Pinpoint the cell where the given text exists, returning its (x, y) midpoint coordinate. 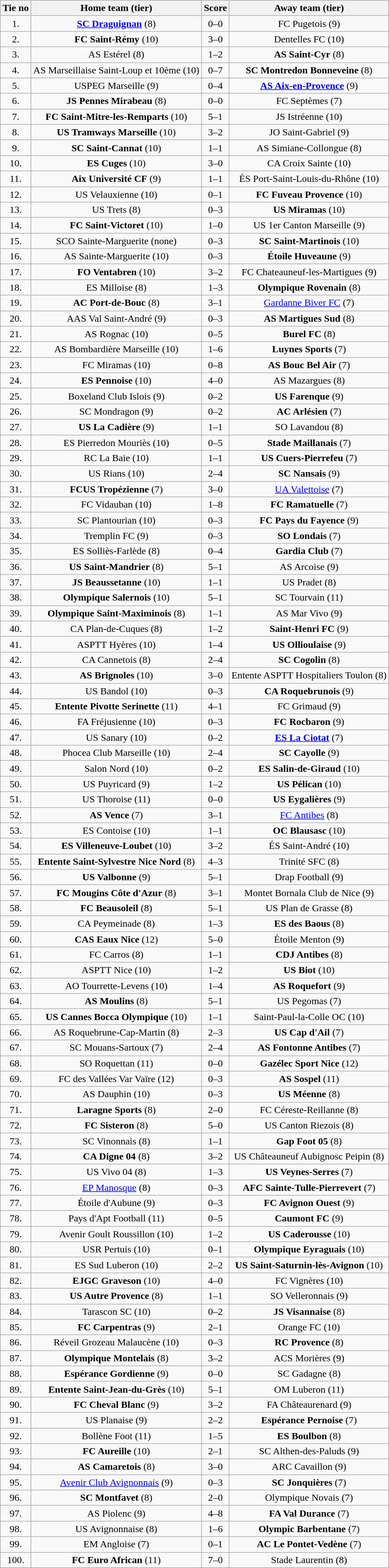
66. (15, 1032)
AS Sainte-Marguerite (10) (116, 256)
SC Cogolin (8) (309, 660)
FC Vignères (10) (309, 1281)
62. (15, 970)
US Puyricard (9) (116, 784)
CA Plan-de-Cuques (8) (116, 629)
SC Saint-Cannat (10) (116, 148)
FC Fuveau Provence (10) (309, 194)
FC Saint-Victoret (10) (116, 225)
43. (15, 675)
US Trets (8) (116, 210)
1–8 (215, 505)
US Châteauneuf Aubignosc Peipin (8) (309, 1156)
15. (15, 241)
AC Arlésien (7) (309, 411)
Trinité SFC (8) (309, 861)
Away team (tier) (309, 8)
6. (15, 101)
27. (15, 427)
AS Rognac (10) (116, 334)
71. (15, 1110)
SC Mondragon (9) (116, 411)
58. (15, 908)
17. (15, 272)
AS Martigues Sud (8) (309, 318)
ES Sud Luberon (10) (116, 1265)
52. (15, 815)
44. (15, 691)
CDJ Antibes (8) (309, 955)
AC Port-de-Bouc (8) (116, 303)
FC Céreste-Reillanne (8) (309, 1110)
65. (15, 1017)
46. (15, 722)
US Pegomas (7) (309, 1001)
23. (15, 365)
82. (15, 1281)
81. (15, 1265)
ES Villeneuve-Loubet (10) (116, 846)
74. (15, 1156)
FC Sisteron (8) (116, 1125)
SC Plantourian (10) (116, 520)
18. (15, 287)
Dentelles FC (10) (309, 39)
US Saint-Saturnin-lès-Avignon (10) (309, 1265)
69. (15, 1079)
US Vivo 04 (8) (116, 1172)
37. (15, 582)
FC Mougins Côte d'Azur (8) (116, 892)
FC Saint-Mitre-les-Remparts (10) (116, 117)
AS Saint-Cyr (8) (309, 55)
CAS Eaux Nice (12) (116, 939)
79. (15, 1234)
SC Gadagne (8) (309, 1374)
ES des Baous (8) (309, 923)
FC Pays du Fayence (9) (309, 520)
36. (15, 567)
42. (15, 660)
AC Le Pontet-Vedène (7) (309, 1544)
US Autre Provence (8) (116, 1296)
56. (15, 877)
16. (15, 256)
57. (15, 892)
US La Cadière (9) (116, 427)
55. (15, 861)
32. (15, 505)
Burel FC (8) (309, 334)
54. (15, 846)
ES Milloise (8) (116, 287)
SO Roquettan (11) (116, 1063)
FC Antibes (8) (309, 815)
AS Camaretois (8) (116, 1467)
AS Fontonne Antibes (7) (309, 1048)
76. (15, 1188)
AS Sospel (11) (309, 1079)
US Rians (10) (116, 474)
Entente Saint-Jean-du-Grès (10) (116, 1389)
0–8 (215, 365)
40. (15, 629)
78. (15, 1219)
AS Mar Vivo (9) (309, 613)
USPEG Marseille (9) (116, 86)
Caumont FC (9) (309, 1219)
SC Montfavet (8) (116, 1498)
AS Marseillaise Saint-Loup et 10ème (10) (116, 70)
EM Angloise (7) (116, 1544)
Luynes Sports (7) (309, 349)
68. (15, 1063)
ES Pennoise (10) (116, 380)
5. (15, 86)
7–0 (215, 1560)
Pays d'Apt Football (11) (116, 1219)
Bollène Foot (11) (116, 1435)
Étoile Menton (9) (309, 939)
SC Cayolle (9) (309, 753)
ES Contoise (10) (116, 830)
ASPTT Nice (10) (116, 970)
AS Bombardière Marseille (10) (116, 349)
96. (15, 1498)
8. (15, 132)
AS Brignoles (10) (116, 675)
64. (15, 1001)
Olympique Novais (7) (309, 1498)
ARC Cavaillon (9) (309, 1467)
USR Pertuis (10) (116, 1250)
FO Ventabren (10) (116, 272)
Réveil Grozeau Malaucène (10) (116, 1343)
10. (15, 163)
30. (15, 474)
Avenir Club Avignonnais (9) (116, 1482)
AFC Sainte-Tulle-Pierrevert (7) (309, 1188)
100. (15, 1560)
Étoile Huveaune (9) (309, 256)
97. (15, 1513)
FC Rocbaron (9) (309, 722)
AS Estérel (8) (116, 55)
US Farenque (9) (309, 396)
50. (15, 784)
US Ollioulaise (9) (309, 644)
91. (15, 1420)
99. (15, 1544)
CA Peymeinade (8) (116, 923)
98. (15, 1529)
53. (15, 830)
RC La Baie (10) (116, 458)
US Saint-Mandrier (8) (116, 567)
Espérance Gordienne (9) (116, 1374)
83. (15, 1296)
2–3 (215, 1032)
JS Pennes Mirabeau (8) (116, 101)
FC Beausoleil (8) (116, 908)
AS Roquefort (9) (309, 986)
US 1er Canton Marseille (9) (309, 225)
AAS Val Saint-André (9) (116, 318)
41. (15, 644)
87. (15, 1358)
ES La Ciotat (7) (309, 738)
AO Tourrette-Levens (10) (116, 986)
FC Saint-Rémy (10) (116, 39)
AS Aix-en-Provence (9) (309, 86)
1–0 (215, 225)
63. (15, 986)
RC Provence (8) (309, 1343)
Gap Foot 05 (8) (309, 1141)
AS Roquebrune-Cap-Martin (8) (116, 1032)
FC Cheval Blanc (9) (116, 1405)
70. (15, 1094)
UA Valettoise (7) (309, 489)
AS Dauphin (10) (116, 1094)
SC Vinonnais (8) (116, 1141)
FC Septèmes (7) (309, 101)
US Pélican (10) (309, 784)
38. (15, 598)
Espérance Pernoise (7) (309, 1420)
90. (15, 1405)
AS Mazargues (8) (309, 380)
ÉS Saint-André (10) (309, 846)
Entente ASPTT Hospitaliers Toulon (8) (309, 675)
49. (15, 769)
US Pradet (8) (309, 582)
Entente Pivotte Serinette (11) (116, 707)
34. (15, 536)
ES Cuges (10) (116, 163)
FC Pugetois (9) (309, 24)
US Méenne (8) (309, 1094)
19. (15, 303)
3. (15, 55)
39. (15, 613)
SO Londais (7) (309, 536)
Aix Université CF (9) (116, 179)
SO Velleronnais (9) (309, 1296)
Montet Bornala Club de Nice (9) (309, 892)
33. (15, 520)
OC Blausasc (10) (309, 830)
Boxeland Club Islois (9) (116, 396)
51. (15, 799)
89. (15, 1389)
35. (15, 551)
FA Châteaurenard (9) (309, 1405)
ES Solliès-Farlède (8) (116, 551)
88. (15, 1374)
1–5 (215, 1435)
Tarascon SC (10) (116, 1312)
AS Arcoise (9) (309, 567)
Tremplin FC (9) (116, 536)
9. (15, 148)
Avenir Goult Roussillon (10) (116, 1234)
US Caderousse (10) (309, 1234)
JS Beaussetanne (10) (116, 582)
CA Roquebrunois (9) (309, 691)
SO Lavandou (8) (309, 427)
14. (15, 225)
Gardanne Biver FC (7) (309, 303)
72. (15, 1125)
JS Visannaise (8) (309, 1312)
Home team (tier) (116, 8)
US Canton Riezois (8) (309, 1125)
Laragne Sports (8) (116, 1110)
85. (15, 1327)
75. (15, 1172)
US Plan de Grasse (8) (309, 908)
Drap Football (9) (309, 877)
FC Miramas (10) (116, 365)
2. (15, 39)
FC Vidauban (10) (116, 505)
Étoile d'Aubune (9) (116, 1203)
US Sanary (10) (116, 738)
Tie no (15, 8)
CA Cannetois (8) (116, 660)
SC Draguignan (8) (116, 24)
Gazélec Sport Nice (12) (309, 1063)
AS Simiane-Collongue (8) (309, 148)
Olympique Rovenain (8) (309, 287)
OM Luberon (11) (309, 1389)
21. (15, 334)
US Thoroise (11) (116, 799)
SCO Sainte-Marguerite (none) (116, 241)
84. (15, 1312)
US Avignonnaise (8) (116, 1529)
4. (15, 70)
SC Nansais (9) (309, 474)
FA Val Durance (7) (309, 1513)
ES Pierredon Mouriès (10) (116, 442)
ES Salin-de-Giraud (10) (309, 769)
FC des Vallées Var Vaïre (12) (116, 1079)
Saint-Henri FC (9) (309, 629)
FC Carros (8) (116, 955)
FCUS Tropézienne (7) (116, 489)
59. (15, 923)
SC Althen-des-Paluds (9) (309, 1451)
FC Avignon Ouest (9) (309, 1203)
45. (15, 707)
Saint-Paul-la-Colle OC (10) (309, 1017)
61. (15, 955)
4–8 (215, 1513)
US Bandol (10) (116, 691)
US Biot (10) (309, 970)
Orange FC (10) (309, 1327)
1. (15, 24)
4–1 (215, 707)
US Cuers-Pierrefeu (7) (309, 458)
ACS Morières (9) (309, 1358)
Entente Saint-Sylvestre Nice Nord (8) (116, 861)
94. (15, 1467)
7. (15, 117)
26. (15, 411)
FC Grimaud (9) (309, 707)
67. (15, 1048)
SC Tourvain (11) (309, 598)
FC Euro African (11) (116, 1560)
Gardia Club (7) (309, 551)
CA Croix Sainte (10) (309, 163)
ES Boulbon (8) (309, 1435)
CA Digne 04 (8) (116, 1156)
SC Mouans-Sartoux (7) (116, 1048)
28. (15, 442)
ASPTT Hyères (10) (116, 644)
0–7 (215, 70)
Phocea Club Marseille (10) (116, 753)
11. (15, 179)
12. (15, 194)
Stade Maillanais (7) (309, 442)
EJGC Graveson (10) (116, 1281)
US Planaise (9) (116, 1420)
20. (15, 318)
US Cannes Bocca Olympique (10) (116, 1017)
EP Manosque (8) (116, 1188)
4–3 (215, 861)
Olympique Salernois (10) (116, 598)
SC Montredon Bonneveine (8) (309, 70)
US Cap d'Ail (7) (309, 1032)
US Eygalières (9) (309, 799)
24. (15, 380)
FC Aureille (10) (116, 1451)
AS Bouc Bel Air (7) (309, 365)
AS Vence (7) (116, 815)
US Miramas (10) (309, 210)
Olympique Montelais (8) (116, 1358)
Score (215, 8)
48. (15, 753)
FC Ramatuelle (7) (309, 505)
92. (15, 1435)
31. (15, 489)
JO Saint-Gabriel (9) (309, 132)
SC Saint-Martinois (10) (309, 241)
JS Istréenne (10) (309, 117)
AS Moulins (8) (116, 1001)
Olympique Eyraguais (10) (309, 1250)
80. (15, 1250)
93. (15, 1451)
FC Chateauneuf-les-Martigues (9) (309, 272)
FC Carpentras (9) (116, 1327)
13. (15, 210)
US Velauxienne (10) (116, 194)
US Valbonne (9) (116, 877)
47. (15, 738)
25. (15, 396)
73. (15, 1141)
60. (15, 939)
FA Fréjusienne (10) (116, 722)
SC Jonquières (7) (309, 1482)
ÉS Port-Saint-Louis-du-Rhône (10) (309, 179)
22. (15, 349)
Olympique Saint-Maximinois (8) (116, 613)
29. (15, 458)
US Tramways Marseille (10) (116, 132)
Stade Laurentin (8) (309, 1560)
86. (15, 1343)
AS Piolenc (9) (116, 1513)
95. (15, 1482)
Salon Nord (10) (116, 769)
Olympic Barbentane (7) (309, 1529)
US Veynes-Serres (7) (309, 1172)
77. (15, 1203)
